From the cell containing the given text, extract its center point as [x, y] coordinate. 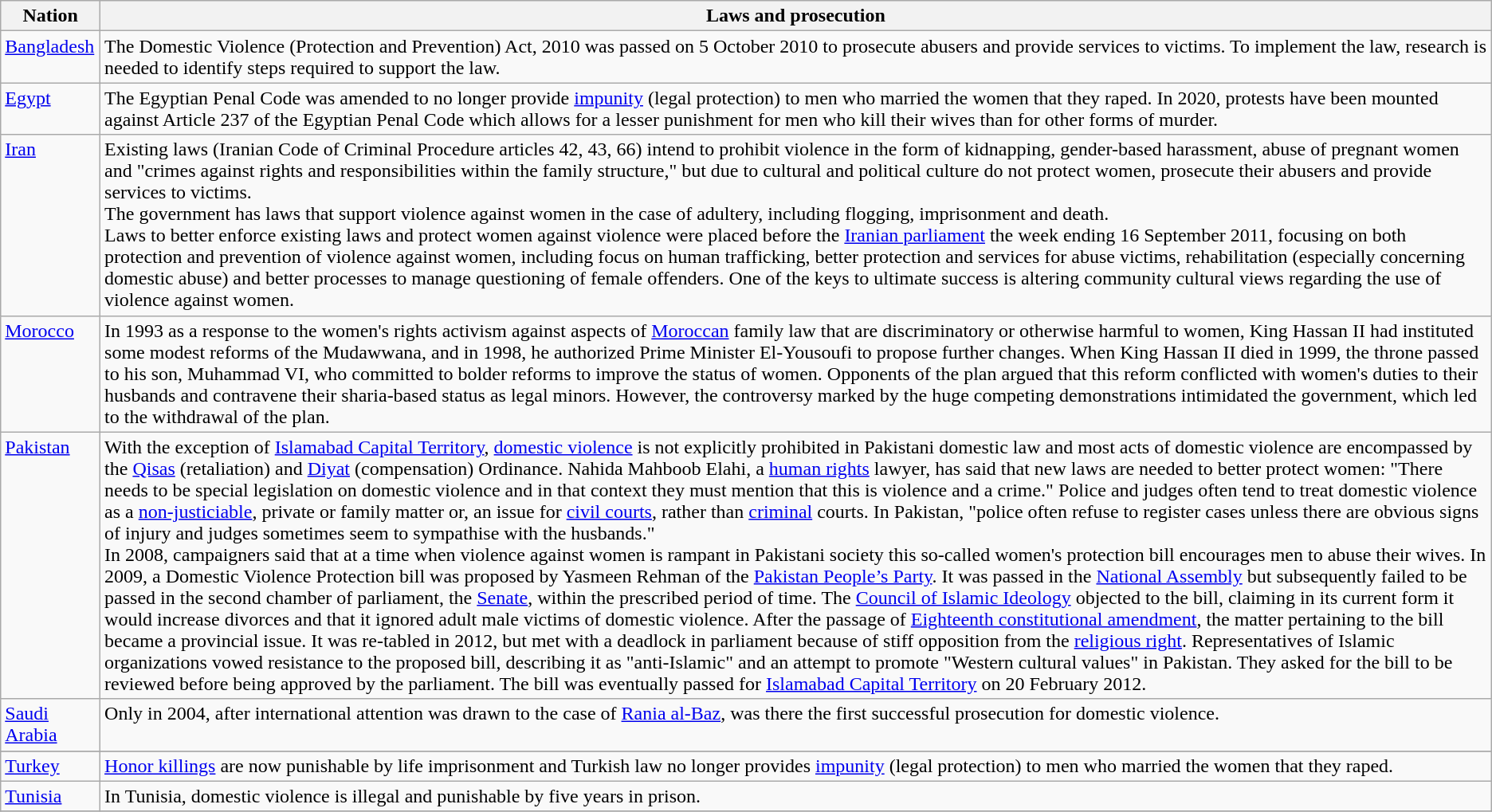
Turkey [51, 766]
In Tunisia, domestic violence is illegal and punishable by five years in prison. [796, 796]
Morocco [51, 374]
Pakistan [51, 566]
Saudi Arabia [51, 725]
Egypt [51, 108]
Bangladesh [51, 57]
Laws and prosecution [796, 16]
Nation [51, 16]
Iran [51, 225]
Only in 2004, after international attention was drawn to the case of Rania al-Baz, was there the first successful prosecution for domestic violence. [796, 725]
Tunisia [51, 796]
